Return [x, y] of the center of cell containing provided text 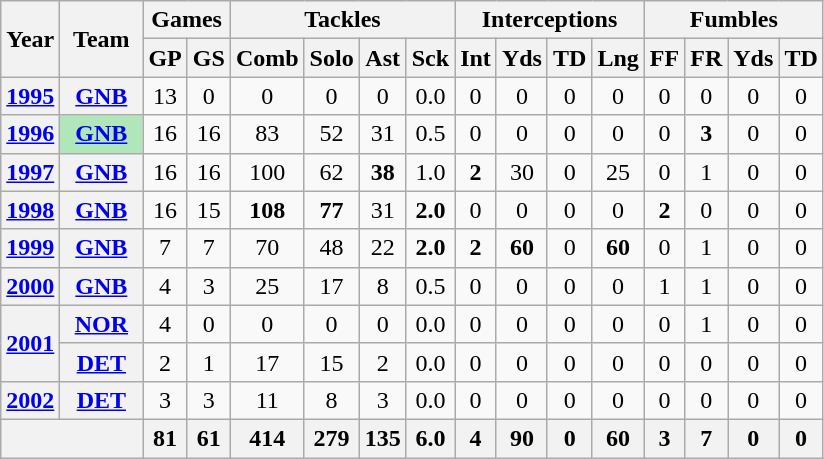
FR [706, 58]
1.0 [430, 172]
414 [267, 438]
81 [165, 438]
GS [208, 58]
Comb [267, 58]
Team [102, 39]
135 [382, 438]
Tackles [342, 20]
Ast [382, 58]
52 [332, 134]
48 [332, 248]
100 [267, 172]
22 [382, 248]
1998 [30, 210]
Lng [618, 58]
77 [332, 210]
2002 [30, 400]
30 [522, 172]
Year [30, 39]
Games [186, 20]
Int [476, 58]
2000 [30, 286]
61 [208, 438]
1995 [30, 96]
Interceptions [550, 20]
2001 [30, 343]
11 [267, 400]
NOR [102, 324]
Sck [430, 58]
1996 [30, 134]
1997 [30, 172]
Solo [332, 58]
13 [165, 96]
70 [267, 248]
90 [522, 438]
62 [332, 172]
Fumbles [734, 20]
FF [664, 58]
83 [267, 134]
GP [165, 58]
38 [382, 172]
279 [332, 438]
1999 [30, 248]
108 [267, 210]
6.0 [430, 438]
